Output the (x, y) coordinate of the center of the cell containing the given text.  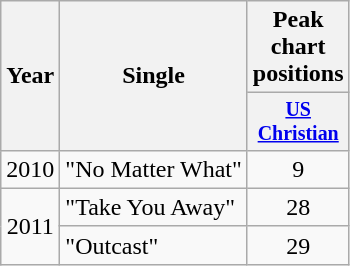
Peak chart positions (298, 47)
2010 (30, 169)
"No Matter What" (154, 169)
28 (298, 207)
29 (298, 245)
"Take You Away" (154, 207)
Single (154, 76)
Year (30, 76)
2011 (30, 226)
9 (298, 169)
"Outcast" (154, 245)
US Christian (298, 122)
